Pinpoint the cell where the given text exists, returning its (x, y) midpoint coordinate. 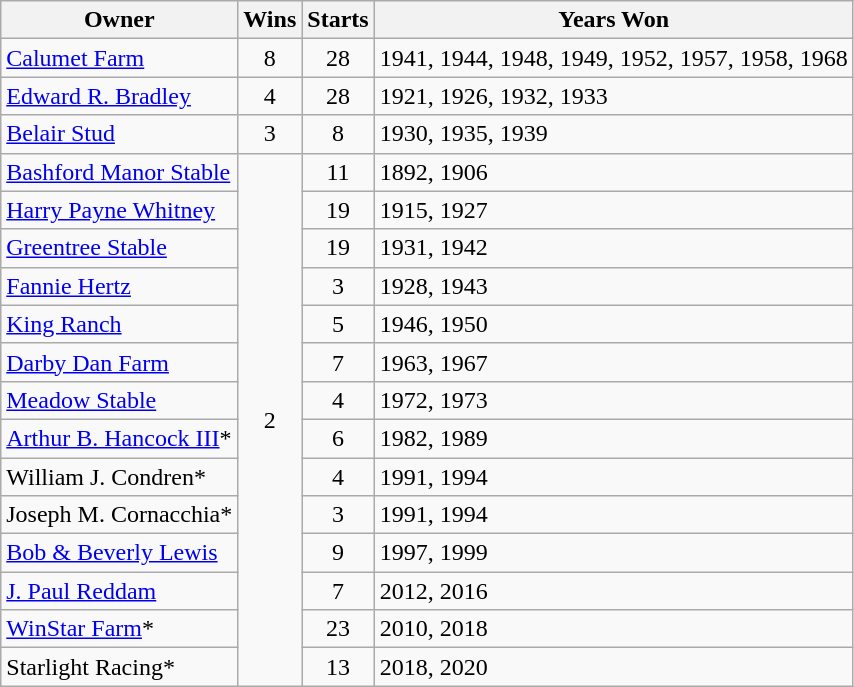
1982, 1989 (614, 438)
1892, 1906 (614, 172)
1963, 1967 (614, 362)
William J. Condren* (120, 477)
Bob & Beverly Lewis (120, 553)
6 (338, 438)
Harry Payne Whitney (120, 210)
King Ranch (120, 324)
2018, 2020 (614, 667)
Wins (270, 20)
Greentree Stable (120, 248)
11 (338, 172)
Belair Stud (120, 134)
2012, 2016 (614, 591)
13 (338, 667)
Darby Dan Farm (120, 362)
WinStar Farm* (120, 629)
Edward R. Bradley (120, 96)
Fannie Hertz (120, 286)
2 (270, 420)
Bashford Manor Stable (120, 172)
1915, 1927 (614, 210)
1941, 1944, 1948, 1949, 1952, 1957, 1958, 1968 (614, 58)
Owner (120, 20)
5 (338, 324)
1930, 1935, 1939 (614, 134)
Years Won (614, 20)
9 (338, 553)
1946, 1950 (614, 324)
Starlight Racing* (120, 667)
23 (338, 629)
Joseph M. Cornacchia* (120, 515)
1997, 1999 (614, 553)
Starts (338, 20)
1921, 1926, 1932, 1933 (614, 96)
1931, 1942 (614, 248)
2010, 2018 (614, 629)
1928, 1943 (614, 286)
Calumet Farm (120, 58)
J. Paul Reddam (120, 591)
Arthur B. Hancock III* (120, 438)
Meadow Stable (120, 400)
1972, 1973 (614, 400)
